Return the [X, Y] coordinate for the center point of the cell that contains the specified text.  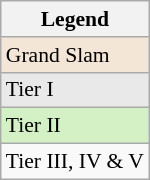
Tier II [75, 126]
Tier I [75, 90]
Grand Slam [75, 55]
Tier III, IV & V [75, 162]
Legend [75, 19]
